For the text-containing cell, return its midpoint in [X, Y] coordinate format. 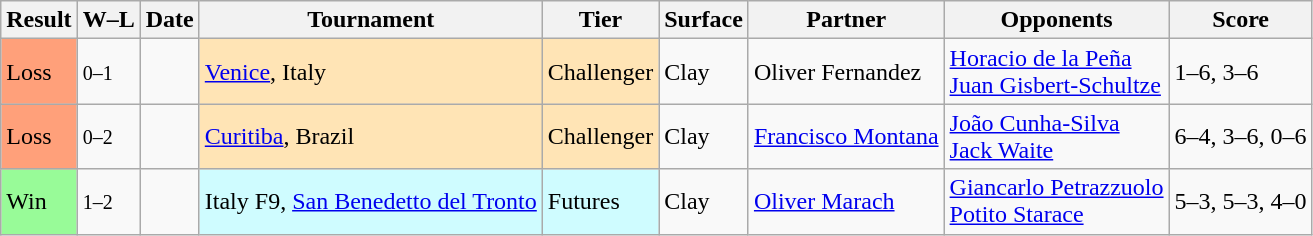
João Cunha-Silva Jack Waite [1056, 136]
0–2 [108, 136]
Oliver Fernandez [846, 72]
Oliver Marach [846, 202]
5–3, 5–3, 4–0 [1240, 202]
Partner [846, 20]
1–6, 3–6 [1240, 72]
Tier [600, 20]
Tournament [370, 20]
1–2 [108, 202]
Opponents [1056, 20]
Score [1240, 20]
Result [39, 20]
Italy F9, San Benedetto del Tronto [370, 202]
Giancarlo Petrazzuolo Potito Starace [1056, 202]
Francisco Montana [846, 136]
Horacio de la Peña Juan Gisbert-Schultze [1056, 72]
Curitiba, Brazil [370, 136]
6–4, 3–6, 0–6 [1240, 136]
Date [170, 20]
Win [39, 202]
0–1 [108, 72]
Venice, Italy [370, 72]
W–L [108, 20]
Surface [704, 20]
Futures [600, 202]
